For the text-containing cell, return its midpoint in [X, Y] coordinate format. 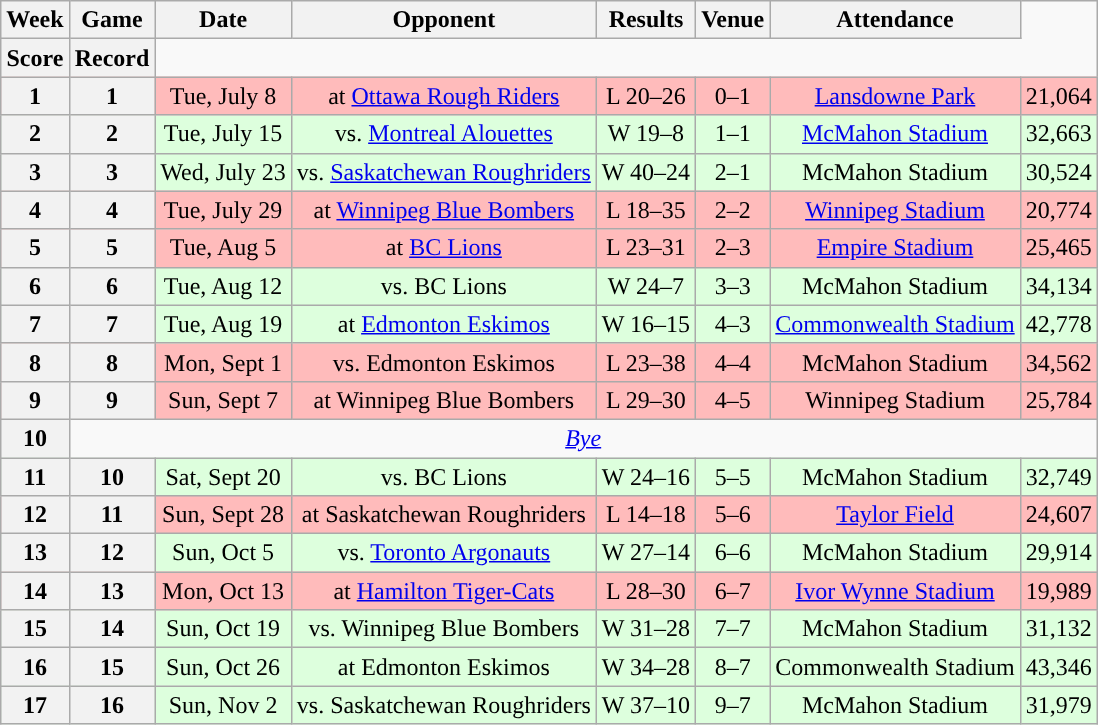
Tue, July 29 [223, 210]
19,989 [1058, 591]
Score [35, 58]
Sun, Sept 28 [223, 515]
6–6 [733, 553]
Mon, Oct 13 [223, 591]
W 37–10 [646, 705]
43,346 [1058, 667]
Results [646, 20]
24,607 [1058, 515]
vs. Edmonton Eskimos [444, 362]
34,562 [1058, 362]
L 14–18 [646, 515]
17 [35, 705]
4–4 [733, 362]
Sat, Sept 20 [223, 477]
21,064 [1058, 96]
W 34–28 [646, 667]
Tue, July 15 [223, 134]
4–5 [733, 400]
2–2 [733, 210]
9–7 [733, 705]
2–1 [733, 172]
8–7 [733, 667]
Sun, Sept 7 [223, 400]
Tue, Aug 12 [223, 286]
3–3 [733, 286]
7–7 [733, 629]
Sun, Oct 19 [223, 629]
L 20–26 [646, 96]
Tue, July 8 [223, 96]
vs. Montreal Alouettes [444, 134]
31,979 [1058, 705]
0–1 [733, 96]
34,134 [1058, 286]
32,663 [1058, 134]
at Ottawa Rough Riders [444, 96]
vs. Winnipeg Blue Bombers [444, 629]
L 28–30 [646, 591]
Opponent [444, 20]
W 19–8 [646, 134]
25,784 [1058, 400]
W 27–14 [646, 553]
Attendance [895, 20]
6–7 [733, 591]
Week [35, 20]
Date [223, 20]
W 31–28 [646, 629]
Sun, Oct 5 [223, 553]
29,914 [1058, 553]
Mon, Sept 1 [223, 362]
L 18–35 [646, 210]
Sun, Nov 2 [223, 705]
4–3 [733, 324]
42,778 [1058, 324]
32,749 [1058, 477]
at Saskatchewan Roughriders [444, 515]
L 23–31 [646, 248]
Wed, July 23 [223, 172]
Game [112, 20]
Tue, Aug 5 [223, 248]
Empire Stadium [895, 248]
W 24–7 [646, 286]
L 23–38 [646, 362]
Lansdowne Park [895, 96]
W 24–16 [646, 477]
at BC Lions [444, 248]
Bye [583, 438]
W 40–24 [646, 172]
20,774 [1058, 210]
Sun, Oct 26 [223, 667]
Venue [733, 20]
30,524 [1058, 172]
vs. Toronto Argonauts [444, 553]
1–1 [733, 134]
25,465 [1058, 248]
Ivor Wynne Stadium [895, 591]
Tue, Aug 19 [223, 324]
L 29–30 [646, 400]
W 16–15 [646, 324]
31,132 [1058, 629]
2–3 [733, 248]
Record [112, 58]
5–5 [733, 477]
Taylor Field [895, 515]
at Hamilton Tiger-Cats [444, 591]
5–6 [733, 515]
